For the text-containing cell, return its midpoint in (x, y) coordinate format. 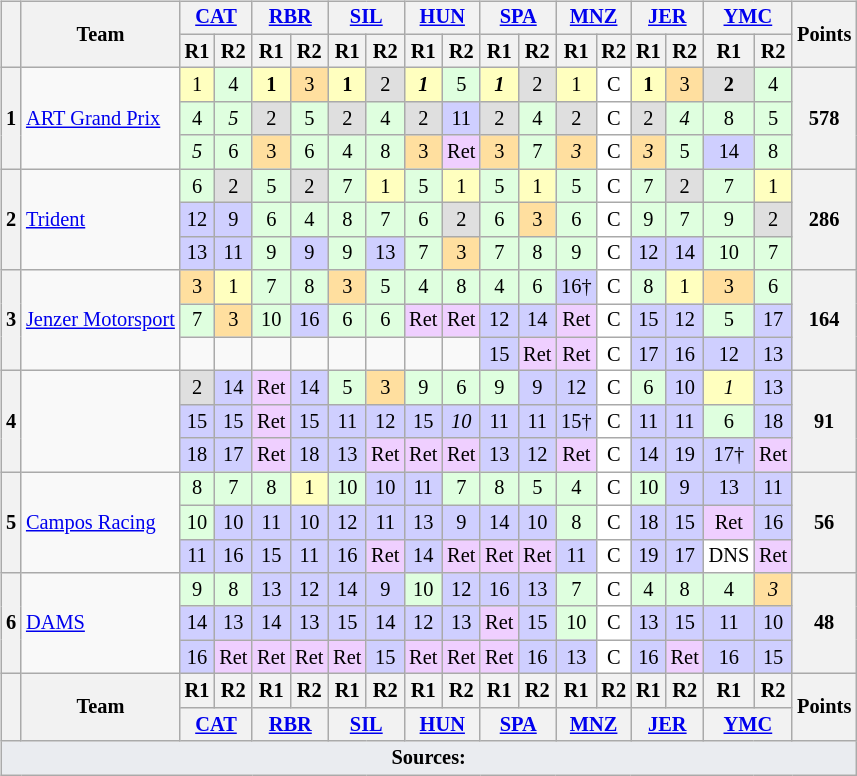
48 (824, 624)
164 (824, 320)
Sources: (428, 758)
16† (576, 287)
DNS (729, 556)
Trident (100, 220)
578 (824, 118)
Campos Racing (100, 522)
15† (576, 422)
Jenzer Motorsport (100, 320)
286 (824, 220)
91 (824, 422)
DAMS (100, 624)
ART Grand Prix (100, 118)
56 (824, 522)
17† (729, 455)
